Locate the cell with the specified text and output its [X, Y] center coordinate. 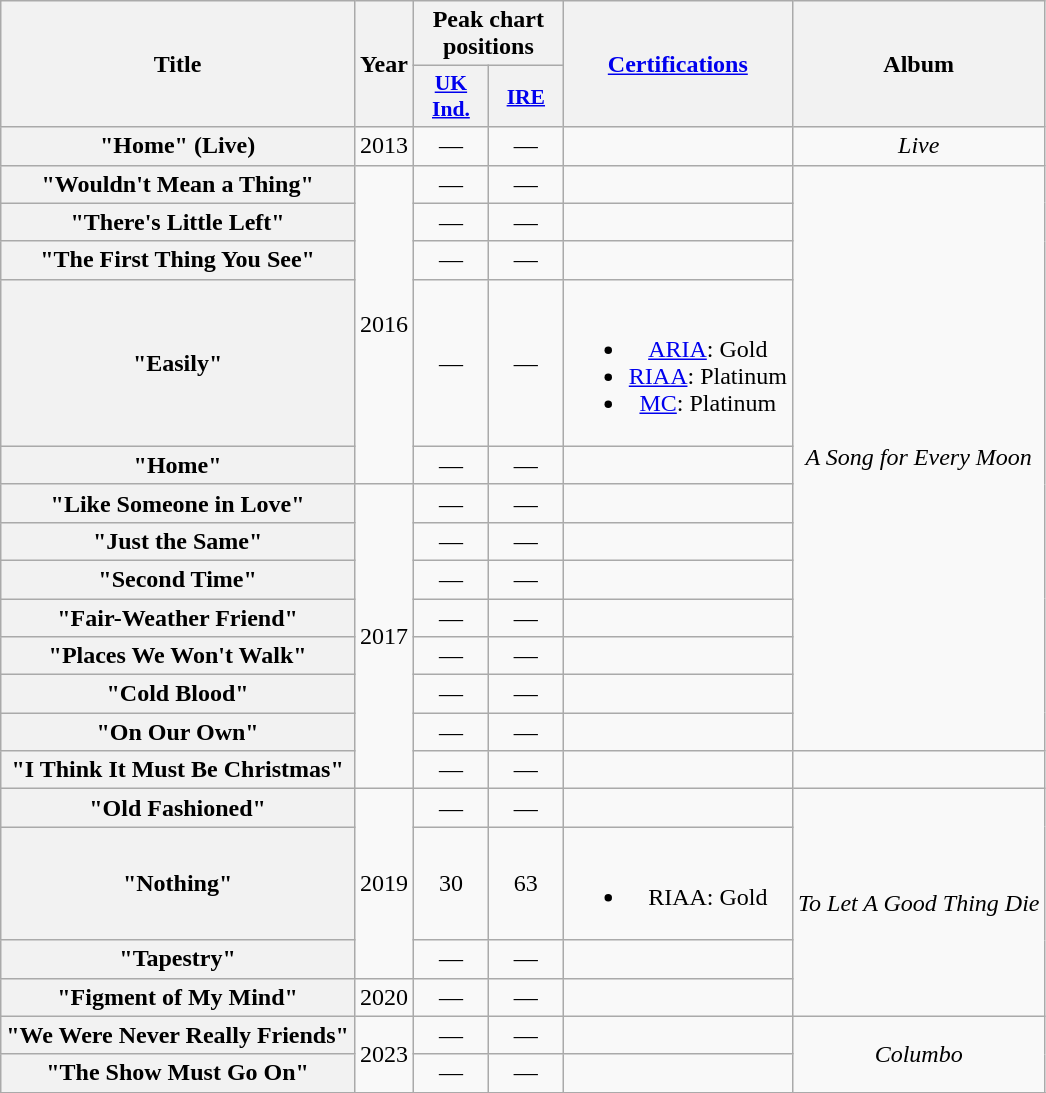
Title [178, 64]
"Tapestry" [178, 959]
"I Think It Must Be Christmas" [178, 770]
30 [450, 884]
"The First Thing You See" [178, 260]
2013 [384, 146]
2019 [384, 884]
2017 [384, 636]
2016 [384, 324]
2020 [384, 997]
"Second Time" [178, 579]
Columbo [918, 1054]
"Home" [178, 465]
UKInd. [450, 96]
Album [918, 64]
"Wouldn't Mean a Thing" [178, 184]
63 [526, 884]
Certifications [678, 64]
Live [918, 146]
"Old Fashioned" [178, 808]
"Like Someone in Love" [178, 503]
"On Our Own" [178, 732]
"Places We Won't Walk" [178, 656]
"Nothing" [178, 884]
"Easily" [178, 362]
A Song for Every Moon [918, 458]
To Let A Good Thing Die [918, 902]
"The Show Must Go On" [178, 1073]
IRE [526, 96]
"Figment of My Mind" [178, 997]
"Just the Same" [178, 541]
"Fair-Weather Friend" [178, 617]
"There's Little Left" [178, 222]
"We Were Never Really Friends" [178, 1035]
2023 [384, 1054]
"Home" (Live) [178, 146]
RIAA: Gold [678, 884]
Year [384, 64]
"Cold Blood" [178, 694]
ARIA: GoldRIAA: PlatinumMC: Platinum [678, 362]
Peak chart positions [488, 34]
